For the text-containing cell, return its midpoint in [X, Y] coordinate format. 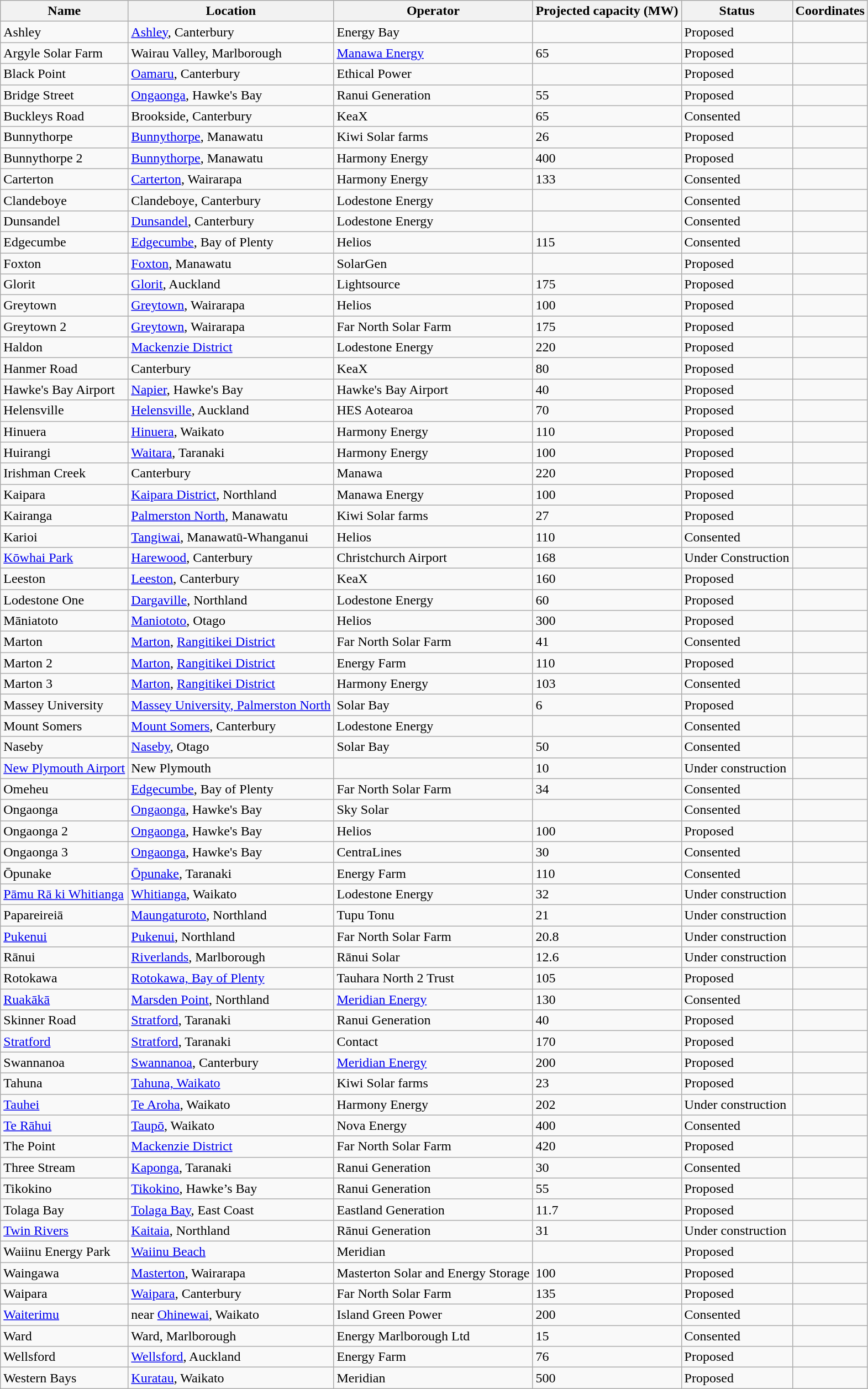
Three Stream [64, 1167]
Oamaru, Canterbury [231, 74]
Glorit, Auckland [231, 285]
Kōwhai Park [64, 557]
Marton [64, 642]
Bunnythorpe 2 [64, 158]
Waiinu Energy Park [64, 1251]
Dunsandel, Canterbury [231, 221]
Buckleys Road [64, 116]
Nova Energy [433, 1125]
Ward [64, 1336]
Riverlands, Marlborough [231, 957]
HES Aotearoa [433, 411]
Ōpunake [64, 873]
Kairanga [64, 515]
6 [607, 705]
Hinuera, Waikato [231, 432]
Harewood, Canterbury [231, 557]
160 [607, 578]
Wairau Valley, Marlborough [231, 53]
80 [607, 369]
Naseby [64, 747]
Marsden Point, Northland [231, 999]
Irishman Creek [64, 473]
The Point [64, 1146]
Ashley, Canterbury [231, 32]
Operator [433, 11]
Tauhei [64, 1104]
Tahuna, Waikato [231, 1083]
Rānui Solar [433, 957]
Ongaonga 3 [64, 852]
Tangiwai, Manawatū-Whanganui [231, 536]
170 [607, 1041]
21 [607, 915]
Helensville [64, 411]
Stratford [64, 1041]
Omeheu [64, 789]
Maniototo, Otago [231, 621]
Kaitaia, Northland [231, 1230]
Status [737, 11]
Location [231, 11]
Tikokino [64, 1188]
Dargaville, Northland [231, 599]
50 [607, 747]
Sky Solar [433, 810]
Rotokawa, Bay of Plenty [231, 978]
Eastland Generation [433, 1209]
Waipara, Canterbury [231, 1294]
Kuratau, Waikato [231, 1378]
Waingawa [64, 1272]
Leeston [64, 578]
Pāmu Rā ki Whitianga [64, 894]
Ethical Power [433, 74]
Mount Somers [64, 726]
133 [607, 179]
Carterton, Wairarapa [231, 179]
Lightsource [433, 285]
Greytown [64, 306]
Ōpunake, Taranaki [231, 873]
130 [607, 999]
Bridge Street [64, 95]
Western Bays [64, 1378]
Ongaonga [64, 810]
Bunnythorpe [64, 137]
Twin Rivers [64, 1230]
70 [607, 411]
Argyle Solar Farm [64, 53]
Kaipara District, Northland [231, 494]
Huirangi [64, 453]
Clandeboye, Canterbury [231, 200]
Haldon [64, 348]
135 [607, 1294]
SolarGen [433, 264]
26 [607, 137]
10 [607, 768]
Tikokino, Hawke’s Bay [231, 1188]
27 [607, 515]
Foxton, Manawatu [231, 264]
76 [607, 1357]
420 [607, 1146]
Taupō, Waikato [231, 1125]
Manawa [433, 473]
Maungaturoto, Northland [231, 915]
Foxton [64, 264]
Whitianga, Waikato [231, 894]
41 [607, 642]
Tolaga Bay [64, 1209]
Carterton [64, 179]
Te Rāhui [64, 1125]
Ward, Marlborough [231, 1336]
Leeston, Canterbury [231, 578]
Tauhara North 2 Trust [433, 978]
Edgecumbe [64, 242]
Skinner Road [64, 1020]
Wellsford [64, 1357]
115 [607, 242]
Christchurch Airport [433, 557]
Ashley [64, 32]
Energy Bay [433, 32]
Marton 3 [64, 684]
15 [607, 1336]
Helensville, Auckland [231, 411]
Greytown 2 [64, 327]
105 [607, 978]
New Plymouth [231, 768]
Waiterimu [64, 1315]
Masterton Solar and Energy Storage [433, 1272]
Hanmer Road [64, 369]
Masterton, Wairarapa [231, 1272]
Under Construction [737, 557]
500 [607, 1378]
Papareireiā [64, 915]
300 [607, 621]
Ruakākā [64, 999]
202 [607, 1104]
New Plymouth Airport [64, 768]
Ongaonga 2 [64, 831]
Island Green Power [433, 1315]
Glorit [64, 285]
Tolaga Bay, East Coast [231, 1209]
Contact [433, 1041]
Marton 2 [64, 663]
Projected capacity (MW) [607, 11]
Energy Marlborough Ltd [433, 1336]
Coordinates [830, 11]
Tupu Tonu [433, 915]
Rotokawa [64, 978]
Swannanoa, Canterbury [231, 1062]
Lodestone One [64, 599]
31 [607, 1230]
Brookside, Canterbury [231, 116]
Massey University, Palmerston North [231, 705]
Mount Somers, Canterbury [231, 726]
Rānui [64, 957]
Rānui Generation [433, 1230]
Name [64, 11]
CentraLines [433, 852]
Massey University [64, 705]
12.6 [607, 957]
Black Point [64, 74]
60 [607, 599]
Wellsford, Auckland [231, 1357]
Dunsandel [64, 221]
Karioi [64, 536]
23 [607, 1083]
Waipara [64, 1294]
11.7 [607, 1209]
20.8 [607, 936]
Māniatoto [64, 621]
Swannanoa [64, 1062]
Kaponga, Taranaki [231, 1167]
Tahuna [64, 1083]
Clandeboye [64, 200]
Te Aroha, Waikato [231, 1104]
Pukenui [64, 936]
Waiinu Beach [231, 1251]
Waitara, Taranaki [231, 453]
Napier, Hawke's Bay [231, 390]
103 [607, 684]
34 [607, 789]
168 [607, 557]
Kaipara [64, 494]
Palmerston North, Manawatu [231, 515]
Pukenui, Northland [231, 936]
near Ohinewai, Waikato [231, 1315]
Hinuera [64, 432]
Naseby, Otago [231, 747]
32 [607, 894]
